Capture the cell that displays the provided text and extract its [X, Y] central coordinate. 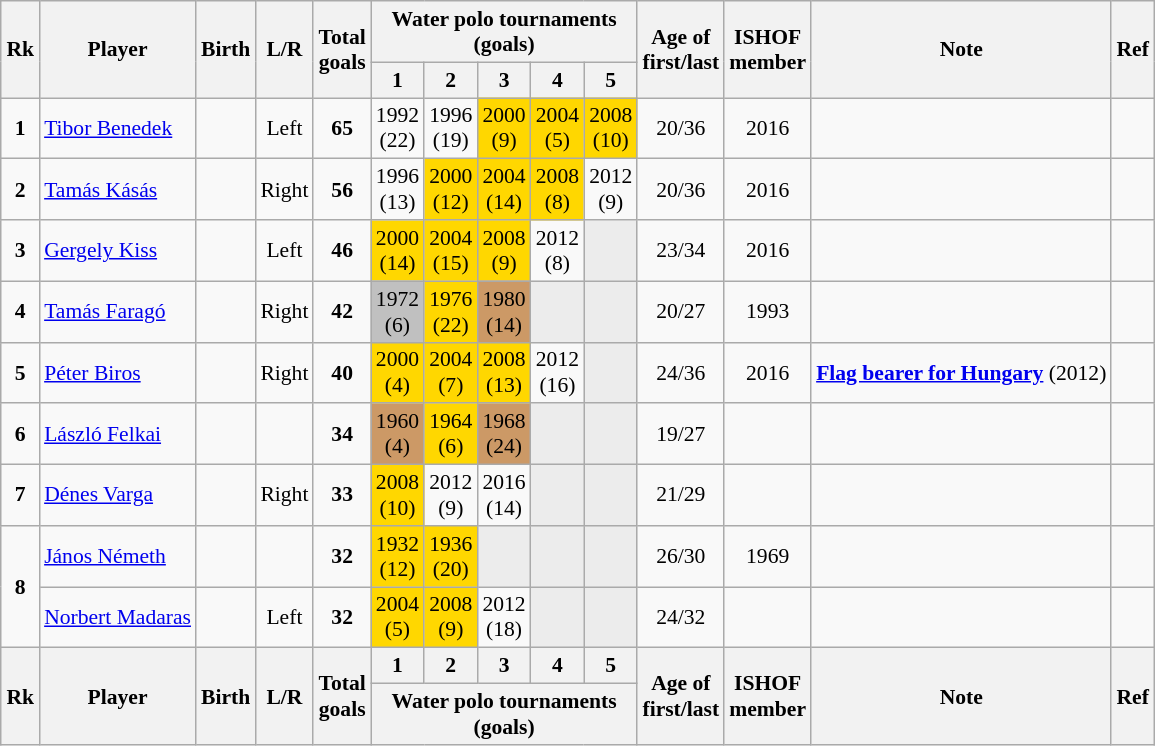
40 [342, 372]
1936(20) [450, 556]
26/30 [680, 556]
Norbert Madaras [118, 618]
46 [342, 250]
21/29 [680, 496]
23/34 [680, 250]
Gergely Kiss [118, 250]
Tamás Faragó [118, 312]
2012(8) [558, 250]
Dénes Varga [118, 496]
1932(12) [398, 556]
Flag bearer for Hungary (2012) [961, 372]
8 [20, 587]
65 [342, 128]
2000(14) [398, 250]
24/32 [680, 618]
Tamás Kásás [118, 190]
1969 [768, 556]
2000(9) [504, 128]
Tibor Benedek [118, 128]
56 [342, 190]
2012(18) [504, 618]
34 [342, 434]
19/27 [680, 434]
20/27 [680, 312]
2008(8) [558, 190]
2004(15) [450, 250]
2016(14) [504, 496]
42 [342, 312]
1972(6) [398, 312]
1960(4) [398, 434]
33 [342, 496]
1993 [768, 312]
1964(6) [450, 434]
1996(19) [450, 128]
24/36 [680, 372]
2012(16) [558, 372]
1992(22) [398, 128]
6 [20, 434]
2008(13) [504, 372]
János Németh [118, 556]
1976(22) [450, 312]
1980(14) [504, 312]
7 [20, 496]
1996(13) [398, 190]
2000(4) [398, 372]
2000(12) [450, 190]
László Felkai [118, 434]
2004(7) [450, 372]
2004(14) [504, 190]
Péter Biros [118, 372]
1968(24) [504, 434]
